From the cell containing the given text, extract its center point as (X, Y) coordinate. 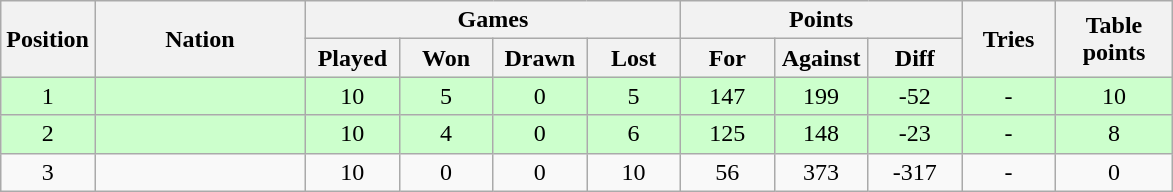
56 (727, 172)
4 (446, 134)
Diff (915, 58)
Tablepoints (1114, 39)
Lost (634, 58)
6 (634, 134)
2 (48, 134)
3 (48, 172)
-317 (915, 172)
Points (820, 20)
Games (492, 20)
Played (352, 58)
199 (821, 96)
Against (821, 58)
Position (48, 39)
Tries (1009, 39)
Won (446, 58)
1 (48, 96)
For (727, 58)
147 (727, 96)
Drawn (540, 58)
373 (821, 172)
-23 (915, 134)
-52 (915, 96)
Nation (200, 39)
125 (727, 134)
8 (1114, 134)
148 (821, 134)
